Locate the cell with the specified text and output its (X, Y) center coordinate. 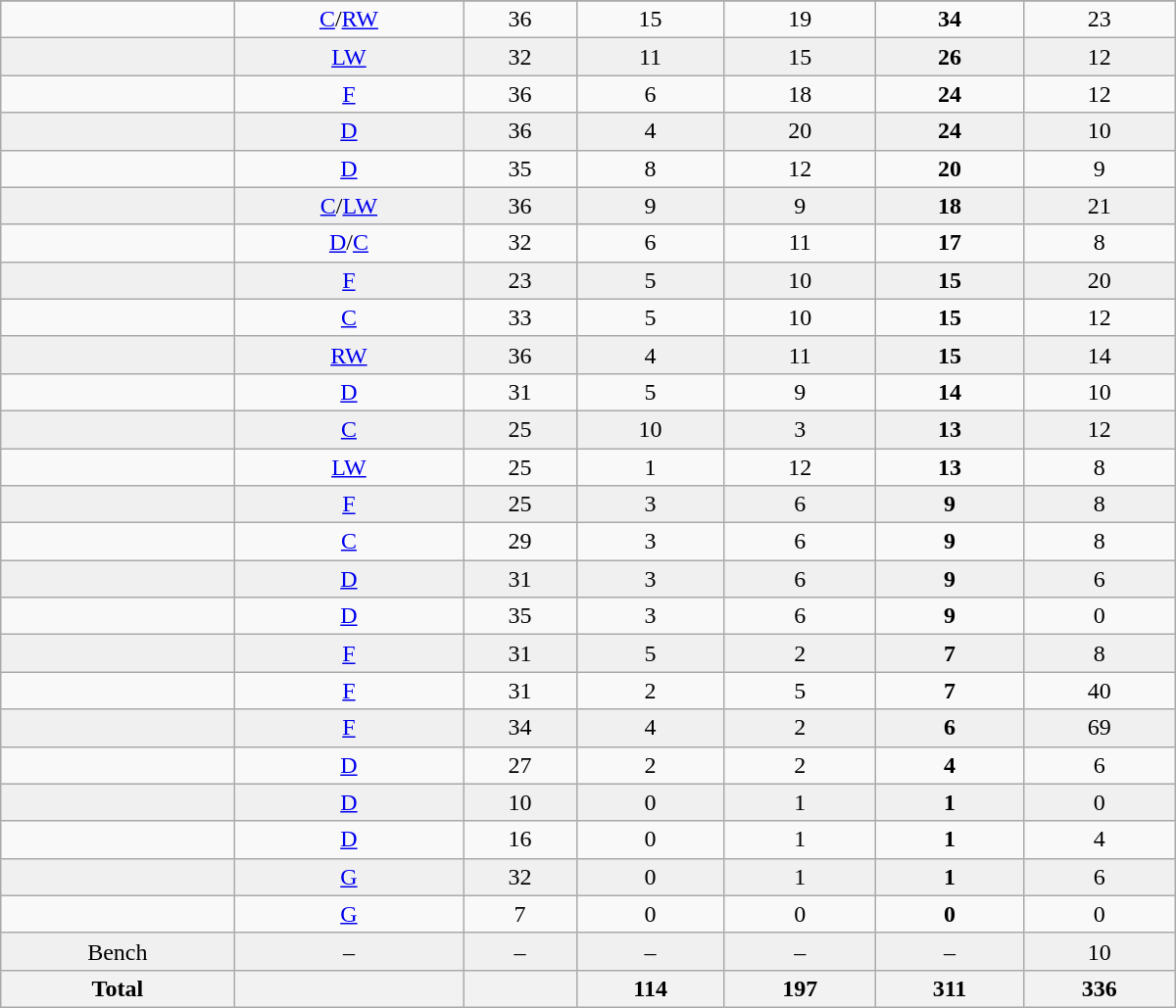
16 (519, 840)
17 (951, 243)
40 (1100, 691)
D/C (349, 243)
29 (519, 542)
336 (1100, 988)
311 (951, 988)
27 (519, 765)
C/LW (349, 206)
69 (1100, 728)
Bench (118, 951)
19 (800, 20)
Total (118, 988)
33 (519, 317)
26 (951, 57)
RW (349, 355)
21 (1100, 206)
C/RW (349, 20)
114 (651, 988)
197 (800, 988)
